For the text-containing cell, return its midpoint in [X, Y] coordinate format. 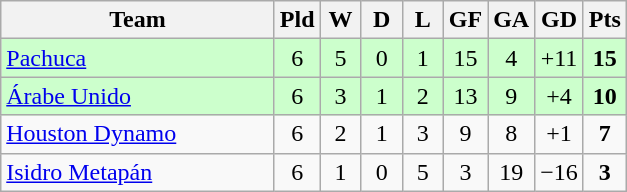
Houston Dynamo [138, 134]
Pachuca [138, 58]
19 [512, 172]
Team [138, 20]
+4 [560, 96]
7 [604, 134]
13 [465, 96]
10 [604, 96]
Pld [297, 20]
GF [465, 20]
GD [560, 20]
D [382, 20]
Árabe Unido [138, 96]
−16 [560, 172]
W [340, 20]
4 [512, 58]
L [422, 20]
Isidro Metapán [138, 172]
+1 [560, 134]
+11 [560, 58]
Pts [604, 20]
8 [512, 134]
GA [512, 20]
